Return [X, Y] of the center of cell containing provided text 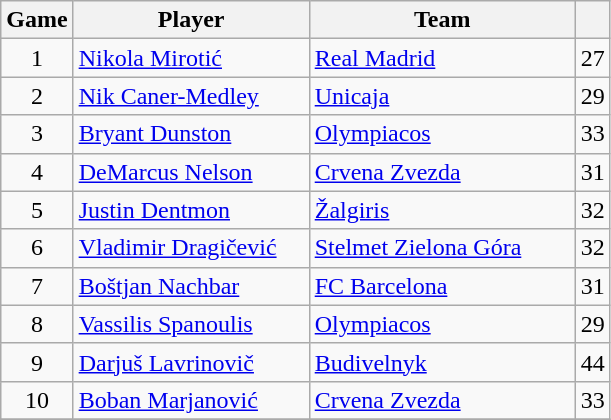
Team [442, 20]
DeMarcus Nelson [191, 172]
Justin Dentmon [191, 210]
Vassilis Spanoulis [191, 324]
1 [37, 58]
Bryant Dunston [191, 134]
Real Madrid [442, 58]
Player [191, 20]
3 [37, 134]
Darjuš Lavrinovič [191, 362]
7 [37, 286]
4 [37, 172]
8 [37, 324]
Boštjan Nachbar [191, 286]
2 [37, 96]
Boban Marjanović [191, 400]
Unicaja [442, 96]
Nik Caner-Medley [191, 96]
Nikola Mirotić [191, 58]
FC Barcelona [442, 286]
Stelmet Zielona Góra [442, 248]
Žalgiris [442, 210]
Budivelnyk [442, 362]
Game [37, 20]
9 [37, 362]
10 [37, 400]
6 [37, 248]
Vladimir Dragičević [191, 248]
44 [592, 362]
27 [592, 58]
5 [37, 210]
